Determine the [X, Y] coordinate at the center of the cell enclosing the given text.  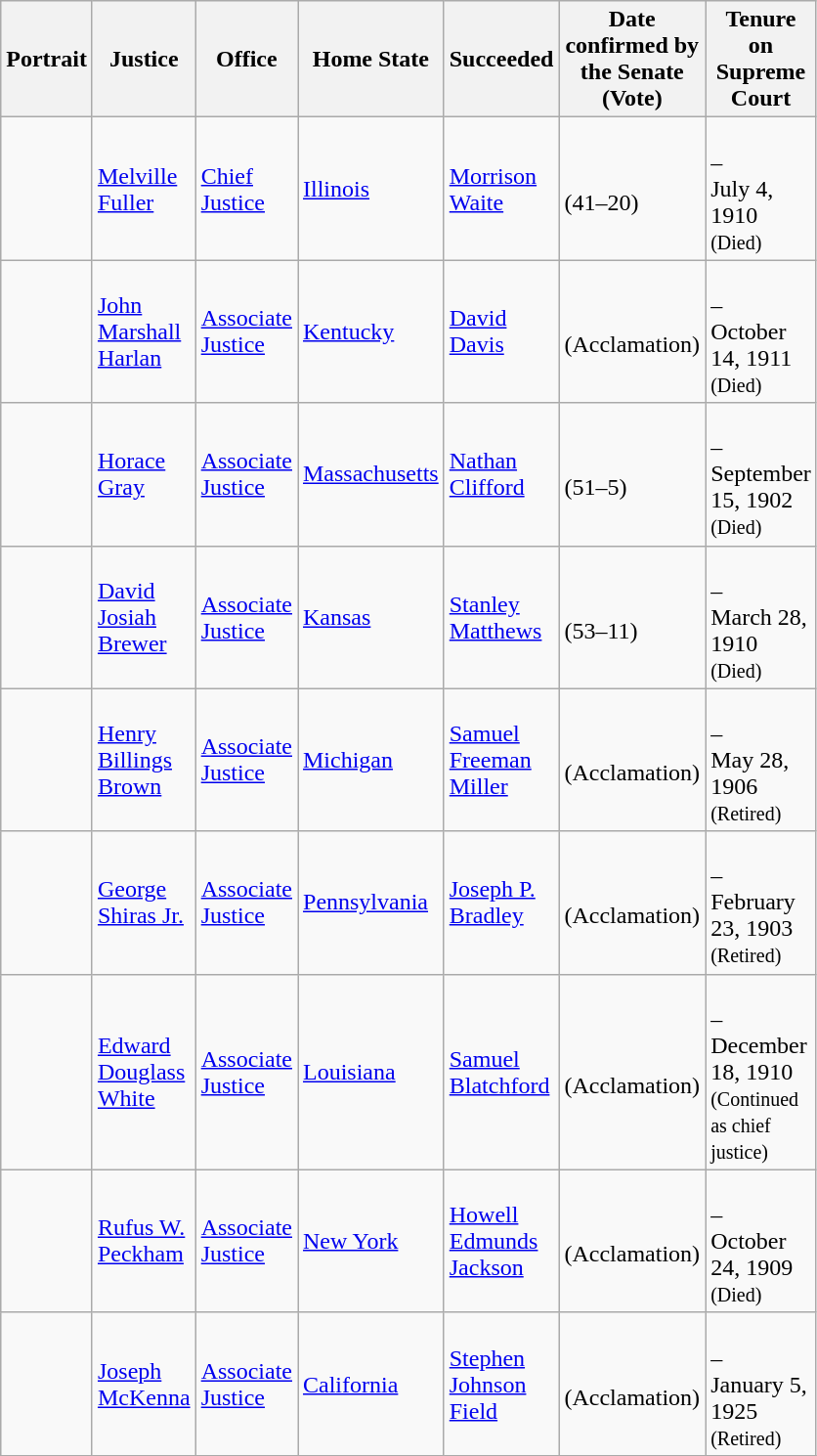
Joseph P. Bradley [501, 903]
–July 4, 1910(Died) [761, 189]
Rufus W. Peckham [144, 1241]
–February 23, 1903(Retired) [761, 903]
–October 24, 1909(Died) [761, 1241]
(51–5) [632, 474]
Succeeded [501, 59]
Justice [144, 59]
–May 28, 1906(Retired) [761, 760]
Michigan [370, 760]
Howell Edmunds Jackson [501, 1241]
Date confirmed by the Senate(Vote) [632, 59]
Stephen Johnson Field [501, 1384]
New York [370, 1241]
John Marshall Harlan [144, 331]
(41–20) [632, 189]
Office [246, 59]
Kansas [370, 617]
Stanley Matthews [501, 617]
Samuel Blatchford [501, 1072]
Illinois [370, 189]
–January 5, 1925(Retired) [761, 1384]
Horace Gray [144, 474]
Edward Douglass White [144, 1072]
Portrait [47, 59]
–October 14, 1911(Died) [761, 331]
Joseph McKenna [144, 1384]
Samuel Freeman Miller [501, 760]
Pennsylvania [370, 903]
Chief Justice [246, 189]
(53–11) [632, 617]
Nathan Clifford [501, 474]
Tenure on Supreme Court [761, 59]
–September 15, 1902(Died) [761, 474]
California [370, 1384]
–December 18, 1910(Continued as chief justice) [761, 1072]
Louisiana [370, 1072]
David Josiah Brewer [144, 617]
Morrison Waite [501, 189]
George Shiras Jr. [144, 903]
David Davis [501, 331]
Kentucky [370, 331]
Henry Billings Brown [144, 760]
Home State [370, 59]
–March 28, 1910(Died) [761, 617]
Melville Fuller [144, 189]
Massachusetts [370, 474]
